Find where the given text appears and provide that cell's center as [x, y] coordinate. 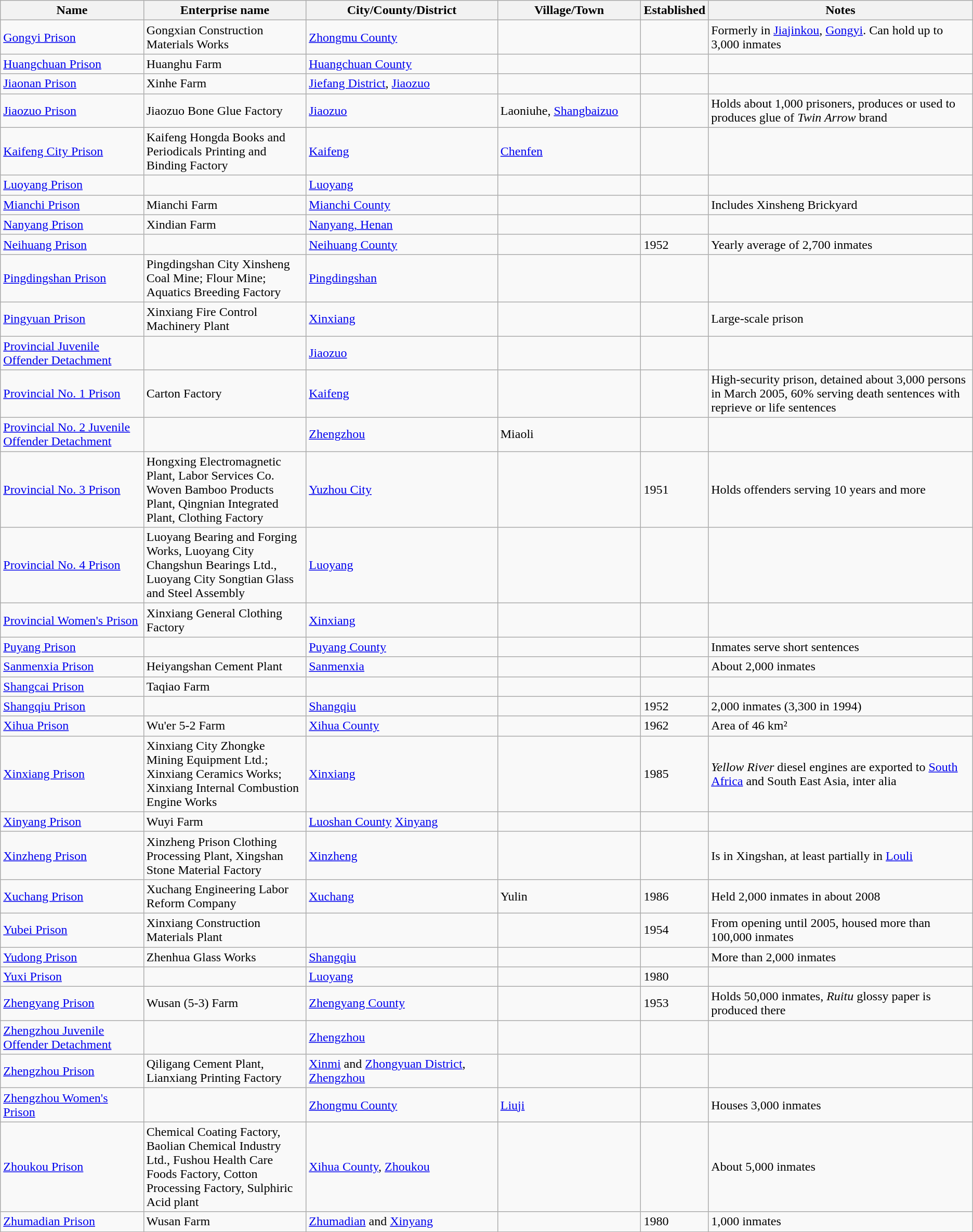
Pingyuan Prison [72, 319]
Shangcai Prison [72, 686]
Chemical Coating Factory, Baolian Chemical Industry Ltd., Fushou Health Care Foods Factory, Cotton Processing Factory, Sulphiric Acid plant [225, 1167]
Zhoukou Prison [72, 1167]
Qiligang Cement Plant, Lianxiang Printing Factory [225, 1071]
Shangqiu Prison [72, 706]
Area of 46 km² [841, 726]
Established [675, 10]
Yudong Prison [72, 957]
Xuchang [402, 896]
Carton Factory [225, 394]
Chenfen [569, 151]
Xinyang Prison [72, 822]
Huanghu Farm [225, 64]
1954 [675, 930]
Kaifeng City Prison [72, 151]
Xinzheng Prison [72, 855]
Provincial No. 1 Prison [72, 394]
Xinxiang Fire Control Machinery Plant [225, 319]
Includes Xinsheng Brickyard [841, 205]
Puyang County [402, 647]
Zhenhua Glass Works [225, 957]
Heiyangshan Cement Plant [225, 667]
Notes [841, 10]
Xihua County [402, 726]
Xuchang Engineering Labor Reform Company [225, 896]
Liuji [569, 1105]
Sanmenxia [402, 667]
Yuzhou City [402, 489]
Mianchi Farm [225, 205]
Sanmenxia Prison [72, 667]
Is in Xingshan, at least partially in Louli [841, 855]
Enterprise name [225, 10]
Held 2,000 inmates in about 2008 [841, 896]
From opening until 2005, housed more than 100,000 inmates [841, 930]
Xihua Prison [72, 726]
About 5,000 inmates [841, 1167]
Yearly average of 2,700 inmates [841, 244]
Xuchang Prison [72, 896]
Gongyi Prison [72, 37]
Yubei Prison [72, 930]
About 2,000 inmates [841, 667]
Xinzheng Prison Clothing Processing Plant, Xingshan Stone Material Factory [225, 855]
Xihua County, Zhoukou [402, 1167]
Jiaozuo Bone Glue Factory [225, 110]
Laoniuhe, Shangbaizuo [569, 110]
1985 [675, 774]
1986 [675, 896]
Kaifeng Hongda Books and Periodicals Printing and Binding Factory [225, 151]
Holds about 1,000 prisoners, produces or used to produces glue of Twin Arrow brand [841, 110]
Provincial No. 4 Prison [72, 565]
Nanyang, Henan [402, 224]
Pingdingshan City Xinsheng Coal Mine; Flour Mine; Aquatics Breeding Factory [225, 278]
Zhengzhou Prison [72, 1071]
1951 [675, 489]
High-security prison, detained about 3,000 persons in March 2005, 60% serving death sentences with reprieve or life sentences [841, 394]
Village/Town [569, 10]
Xinmi and Zhongyuan District, Zhengzhou [402, 1071]
Puyang Prison [72, 647]
Wusan Farm [225, 1222]
Wusan (5-3) Farm [225, 1004]
2,000 inmates (3,300 in 1994) [841, 706]
Houses 3,000 inmates [841, 1105]
Jiaozuo Prison [72, 110]
Mianchi County [402, 205]
Formerly in Jiajinkou, Gongyi. Can hold up to 3,000 inmates [841, 37]
Pingdingshan [402, 278]
Zhumadian Prison [72, 1222]
Zhengyang County [402, 1004]
Yuxi Prison [72, 977]
Yellow River diesel engines are exported to South Africa and South East Asia, inter alia [841, 774]
Zhengzhou Women's Prison [72, 1105]
Xinzheng [402, 855]
1,000 inmates [841, 1222]
Hongxing Electromagnetic Plant, Labor Services Co. Woven Bamboo Products Plant, Qingnian Integrated Plant, Clothing Factory [225, 489]
Miaoli [569, 434]
Xinxiang City Zhongke Mining Equipment Ltd.; Xinxiang Ceramics Works; Xinxiang Internal Combustion Engine Works [225, 774]
Jiefang District, Jiaozuo [402, 84]
Neihuang County [402, 244]
Xinxiang General Clothing Factory [225, 620]
Huangchuan County [402, 64]
Taqiao Farm [225, 686]
Zhengzhou Juvenile Offender Detachment [72, 1037]
Gongxian Construction Materials Works [225, 37]
Xindian Farm [225, 224]
Xinxiang Prison [72, 774]
Luoshan County Xinyang [402, 822]
Zhengyang Prison [72, 1004]
Large-scale prison [841, 319]
Pingdingshan Prison [72, 278]
Holds 50,000 inmates, Ruitu glossy paper is produced there [841, 1004]
Provincial Juvenile Offender Detachment [72, 352]
Name [72, 10]
Wuyi Farm [225, 822]
Provincial Women's Prison [72, 620]
City/County/District [402, 10]
Nanyang Prison [72, 224]
Provincial No. 3 Prison [72, 489]
Inmates serve short sentences [841, 647]
Wu'er 5-2 Farm [225, 726]
Yulin [569, 896]
Zhumadian and Xinyang [402, 1222]
More than 2,000 inmates [841, 957]
Huangchuan Prison [72, 64]
Luoyang Prison [72, 185]
1953 [675, 1004]
Provincial No. 2 Juvenile Offender Detachment [72, 434]
Jiaonan Prison [72, 84]
Mianchi Prison [72, 205]
Xinxiang Construction Materials Plant [225, 930]
Neihuang Prison [72, 244]
Luoyang Bearing and Forging Works, Luoyang City Changshun Bearings Ltd., Luoyang City Songtian Glass and Steel Assembly [225, 565]
Xinhe Farm [225, 84]
Holds offenders serving 10 years and more [841, 489]
1962 [675, 726]
